Search for the cell housing the specified text and yield its [x, y] center coordinate. 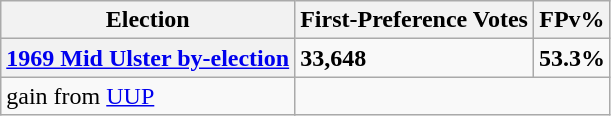
FPv% [572, 20]
1969 Mid Ulster by-election [148, 58]
gain from UUP [148, 96]
53.3% [572, 58]
Election [148, 20]
33,648 [414, 58]
First-Preference Votes [414, 20]
